Capture the cell that displays the provided text and extract its [X, Y] central coordinate. 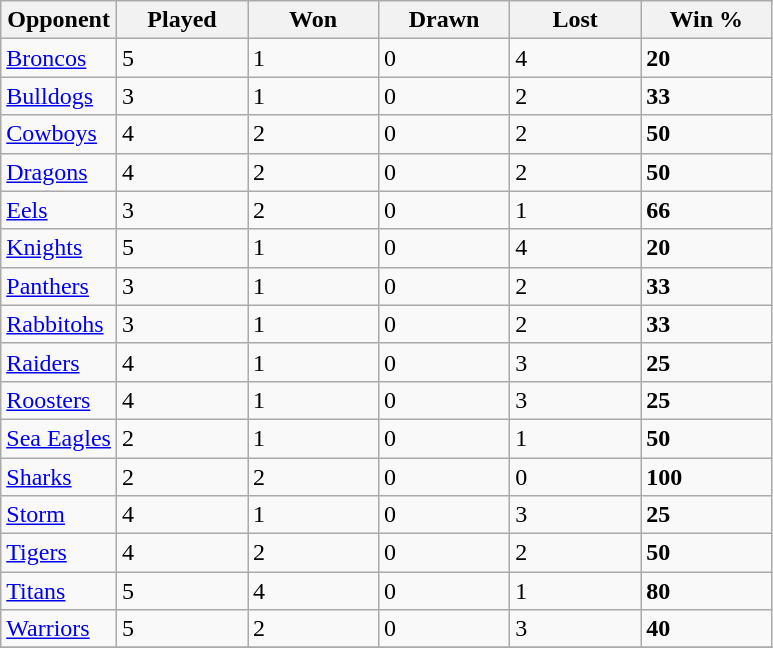
Panthers [59, 286]
Roosters [59, 400]
Win % [706, 20]
Drawn [444, 20]
80 [706, 591]
Warriors [59, 629]
Lost [576, 20]
Dragons [59, 172]
Eels [59, 210]
66 [706, 210]
Sea Eagles [59, 438]
Sharks [59, 477]
Titans [59, 591]
Knights [59, 248]
Won [314, 20]
Broncos [59, 58]
100 [706, 477]
Cowboys [59, 134]
Rabbitohs [59, 324]
Raiders [59, 362]
Bulldogs [59, 96]
Storm [59, 515]
Played [182, 20]
40 [706, 629]
Tigers [59, 553]
Opponent [59, 20]
